Extract the [x, y] coordinate from the center of the cell holding the provided text.  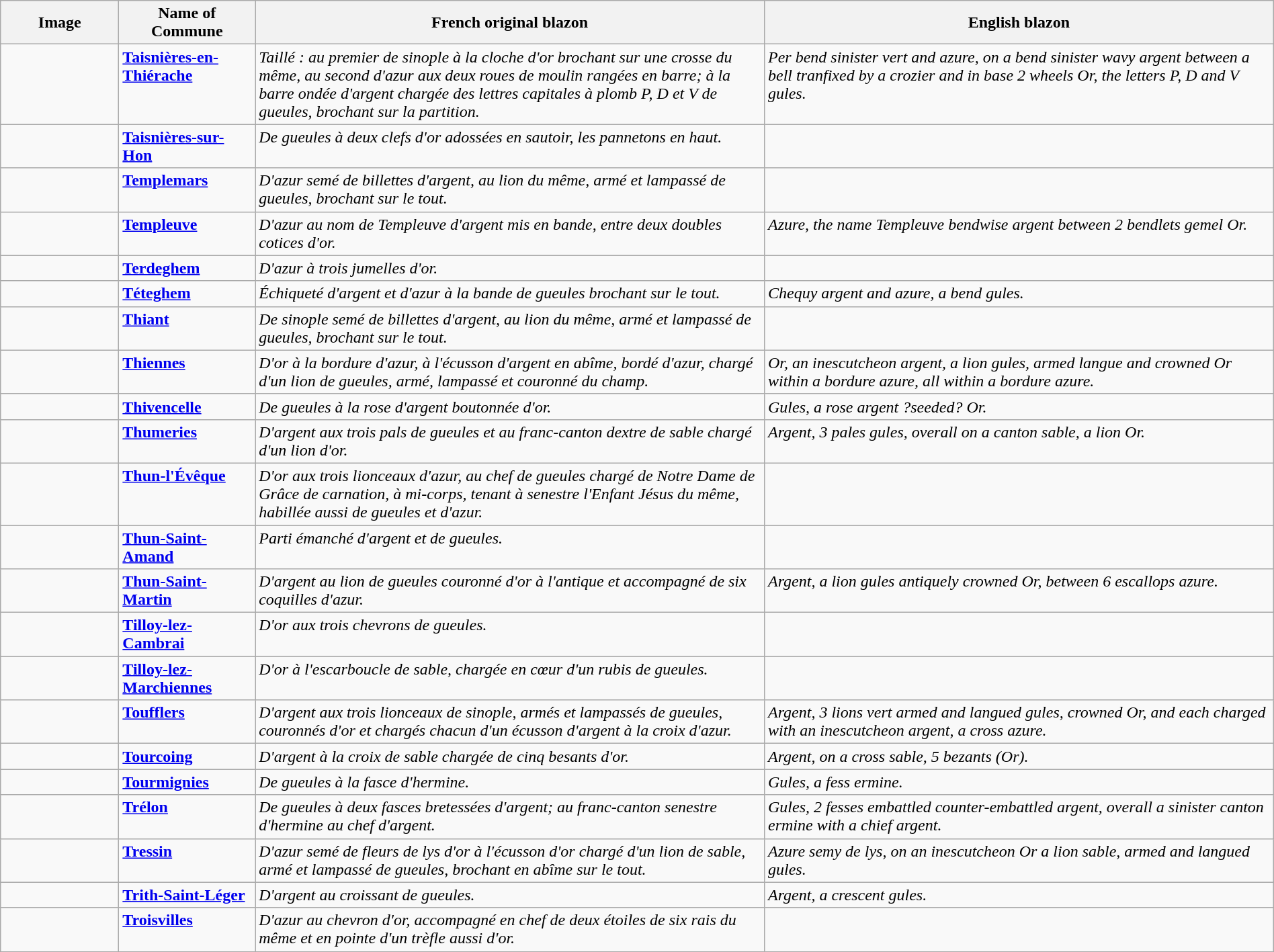
Gules, a fess ermine. [1019, 782]
Terdeghem [187, 268]
D'argent au croissant de gueules. [510, 895]
Argent, 3 lions vert armed and langued gules, crowned Or, and each charged with an inescutcheon argent, a cross azure. [1019, 722]
Templeuve [187, 234]
Chequy argent and azure, a bend gules. [1019, 294]
D'argent aux trois pals de gueules et au franc-canton dextre de sable chargé d'un lion d'or. [510, 441]
D'argent au lion de gueules couronné d'or à l'antique et accompagné de six coquilles d'azur. [510, 591]
Thun-Saint-Martin [187, 591]
Toufflers [187, 722]
Gules, a rose argent ?seeded? Or. [1019, 406]
D'azur semé de fleurs de lys d'or à l'écusson d'or chargé d'un lion de sable, armé et lampassé de gueules, brochant en abîme sur le tout. [510, 860]
Tilloy-lez-Marchiennes [187, 679]
Argent, 3 pales gules, overall on a canton sable, a lion Or. [1019, 441]
D'argent aux trois lionceaux de sinople, armés et lampassés de gueules, couronnés d'or et chargés chacun d'un écusson d'argent à la croix d'azur. [510, 722]
Tourmignies [187, 782]
Thun-Saint-Amand [187, 547]
Troisvilles [187, 930]
De sinople semé de billettes d'argent, au lion du même, armé et lampassé de gueules, brochant sur le tout. [510, 328]
Templemars [187, 189]
De gueules à deux clefs d'or adossées en sautoir, les pannetons en haut. [510, 146]
D'azur au nom de Templeuve d'argent mis en bande, entre deux doubles cotices d'or. [510, 234]
D'azur semé de billettes d'argent, au lion du même, armé et lampassé de gueules, brochant sur le tout. [510, 189]
Taisnières-en-Thiérache [187, 85]
Thiennes [187, 372]
Échiqueté d'argent et d'azur à la bande de gueules brochant sur le tout. [510, 294]
D'azur à trois jumelles d'or. [510, 268]
Argent, on a cross sable, 5 bezants (Or). [1019, 756]
Parti émanché d'argent et de gueules. [510, 547]
Thivencelle [187, 406]
De gueules à deux fasces bretessées d'argent; au franc-canton senestre d'hermine au chef d'argent. [510, 817]
Name of Commune [187, 23]
Azure, the name Templeuve bendwise argent between 2 bendlets gemel Or. [1019, 234]
D'argent à la croix de sable chargée de cinq besants d'or. [510, 756]
De gueules à la rose d'argent boutonnée d'or. [510, 406]
French original blazon [510, 23]
Taisnières-sur-Hon [187, 146]
Téteghem [187, 294]
Thiant [187, 328]
D'azur au chevron d'or, accompagné en chef de deux étoiles de six rais du même et en pointe d'un trèfle aussi d'or. [510, 930]
Tourcoing [187, 756]
Image [60, 23]
Thun-l'Évêque [187, 494]
English blazon [1019, 23]
Argent, a lion gules antiquely crowned Or, between 6 escallops azure. [1019, 591]
D'or à la bordure d'azur, à l'écusson d'argent en abîme, bordé d'azur, chargé d'un lion de gueules, armé, lampassé et couronné du champ. [510, 372]
De gueules à la fasce d'hermine. [510, 782]
Tressin [187, 860]
Azure semy de lys, on an inescutcheon Or a lion sable, armed and langued gules. [1019, 860]
D'or à l'escarboucle de sable, chargée en cœur d'un rubis de gueules. [510, 679]
Gules, 2 fesses embattled counter-embattled argent, overall a sinister canton ermine with a chief argent. [1019, 817]
Trélon [187, 817]
Trith-Saint-Léger [187, 895]
D'or aux trois chevrons de gueules. [510, 634]
Argent, a crescent gules. [1019, 895]
Thumeries [187, 441]
Tilloy-lez-Cambrai [187, 634]
Or, an inescutcheon argent, a lion gules, armed langue and crowned Or within a bordure azure, all within a bordure azure. [1019, 372]
